Search for the cell housing the specified text and yield its (X, Y) center coordinate. 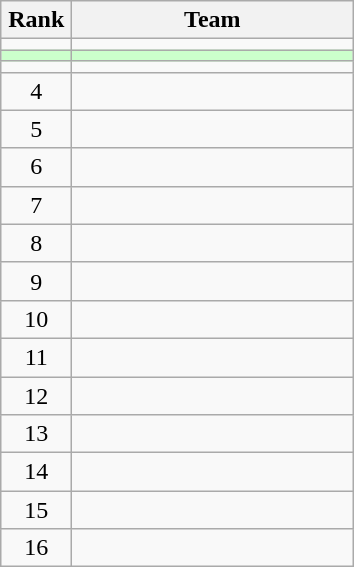
12 (36, 395)
6 (36, 167)
15 (36, 510)
13 (36, 434)
7 (36, 205)
9 (36, 281)
10 (36, 319)
11 (36, 357)
4 (36, 91)
5 (36, 129)
8 (36, 243)
16 (36, 548)
14 (36, 472)
Team (212, 20)
Rank (36, 20)
